From the cell containing the given text, extract its center point as [X, Y] coordinate. 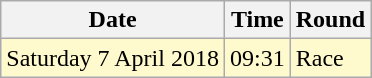
Date [113, 20]
Round [330, 20]
09:31 [257, 58]
Race [330, 58]
Time [257, 20]
Saturday 7 April 2018 [113, 58]
